From the cell containing the given text, extract its center point as (x, y) coordinate. 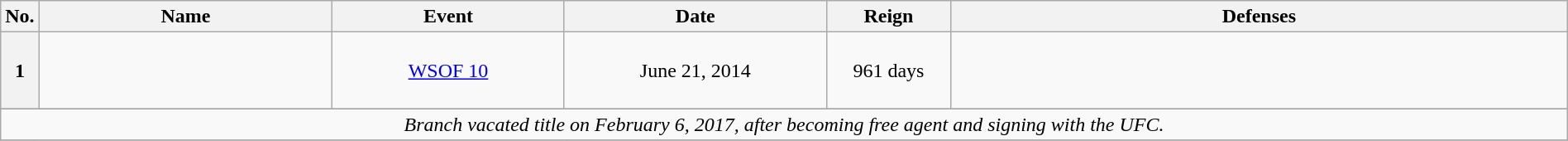
1 (20, 70)
Defenses (1259, 17)
Event (448, 17)
Date (695, 17)
Reign (888, 17)
961 days (888, 70)
WSOF 10 (448, 70)
Branch vacated title on February 6, 2017, after becoming free agent and signing with the UFC. (784, 124)
Name (185, 17)
No. (20, 17)
June 21, 2014 (695, 70)
